Detect which cell encompasses the target text, then output its (X, Y) center coordinate. 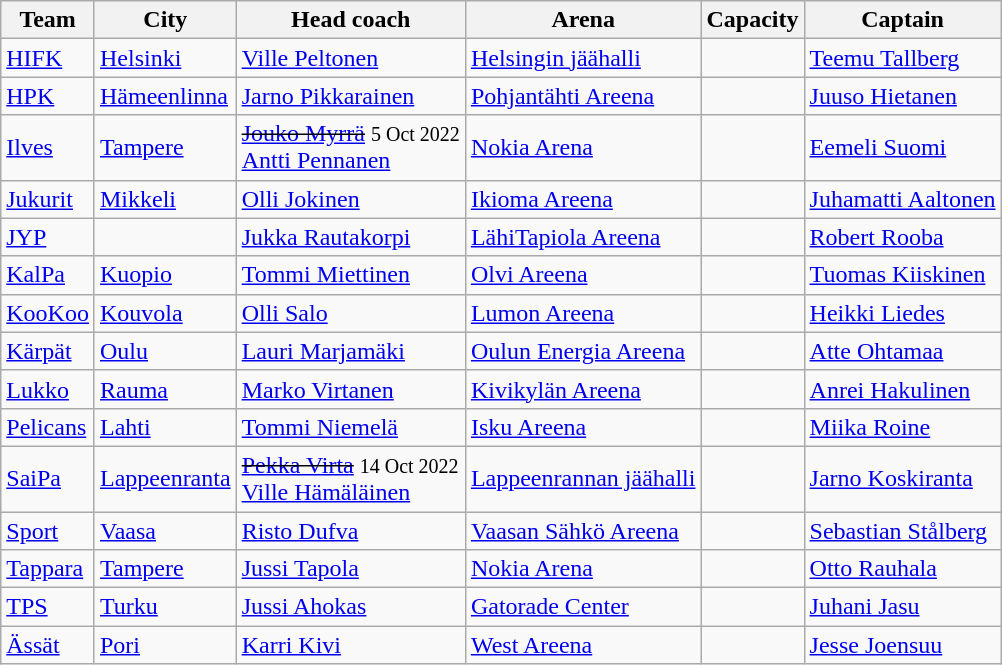
HIFK (48, 58)
Pori (165, 645)
Vaasa (165, 531)
LähiTapiola Areena (583, 237)
Robert Rooba (902, 237)
JYP (48, 237)
Kärpät (48, 351)
Olvi Areena (583, 275)
Juhani Jasu (902, 607)
Juuso Hietanen (902, 96)
Jarno Pikkarainen (350, 96)
Anrei Hakulinen (902, 389)
Rauma (165, 389)
Lukko (48, 389)
Heikki Liedes (902, 313)
KalPa (48, 275)
Lahti (165, 427)
Kouvola (165, 313)
Jukurit (48, 199)
Oulun Energia Areena (583, 351)
Pohjantähti Areena (583, 96)
Miika Roine (902, 427)
Pelicans (48, 427)
Hämeenlinna (165, 96)
Ville Peltonen (350, 58)
Gatorade Center (583, 607)
Jarno Koskiranta (902, 478)
Isku Areena (583, 427)
Jussi Ahokas (350, 607)
Pekka Virta 14 Oct 2022Ville Hämäläinen (350, 478)
Lappeenrannan jäähalli (583, 478)
Ilves (48, 148)
Team (48, 20)
Helsingin jäähalli (583, 58)
Tommi Miettinen (350, 275)
Mikkeli (165, 199)
TPS (48, 607)
Juhamatti Aaltonen (902, 199)
Lauri Marjamäki (350, 351)
KooKoo (48, 313)
West Areena (583, 645)
Eemeli Suomi (902, 148)
Risto Dufva (350, 531)
Atte Ohtamaa (902, 351)
Vaasan Sähkö Areena (583, 531)
Captain (902, 20)
Otto Rauhala (902, 569)
Arena (583, 20)
Kuopio (165, 275)
Teemu Tallberg (902, 58)
Jukka Rautakorpi (350, 237)
Capacity (752, 20)
Lumon Areena (583, 313)
Karri Kivi (350, 645)
Head coach (350, 20)
Tappara (48, 569)
Ässät (48, 645)
Kivikylän Areena (583, 389)
Turku (165, 607)
Sport (48, 531)
Jussi Tapola (350, 569)
City (165, 20)
Oulu (165, 351)
Lappeenranta (165, 478)
Jouko Myrrä 5 Oct 2022Antti Pennanen (350, 148)
Marko Virtanen (350, 389)
Sebastian Stålberg (902, 531)
Helsinki (165, 58)
Ikioma Areena (583, 199)
Tuomas Kiiskinen (902, 275)
Jesse Joensuu (902, 645)
SaiPa (48, 478)
Olli Salo (350, 313)
Olli Jokinen (350, 199)
HPK (48, 96)
Tommi Niemelä (350, 427)
